Return the (X, Y) coordinate for the center point of the cell that contains the specified text.  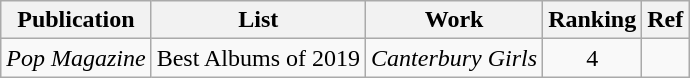
Publication (76, 20)
Canterbury Girls (454, 58)
4 (592, 58)
Pop Magazine (76, 58)
Ref (666, 20)
Ranking (592, 20)
List (258, 20)
Best Albums of 2019 (258, 58)
Work (454, 20)
